For the text-containing cell, return its midpoint in (x, y) coordinate format. 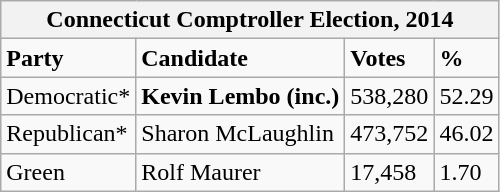
Kevin Lembo (inc.) (240, 96)
Sharon McLaughlin (240, 134)
17,458 (390, 172)
Republican* (68, 134)
Green (68, 172)
1.70 (466, 172)
52.29 (466, 96)
Democratic* (68, 96)
Connecticut Comptroller Election, 2014 (250, 20)
Rolf Maurer (240, 172)
46.02 (466, 134)
Party (68, 58)
473,752 (390, 134)
538,280 (390, 96)
% (466, 58)
Candidate (240, 58)
Votes (390, 58)
